Find where the given text appears and provide that cell's center as (x, y) coordinate. 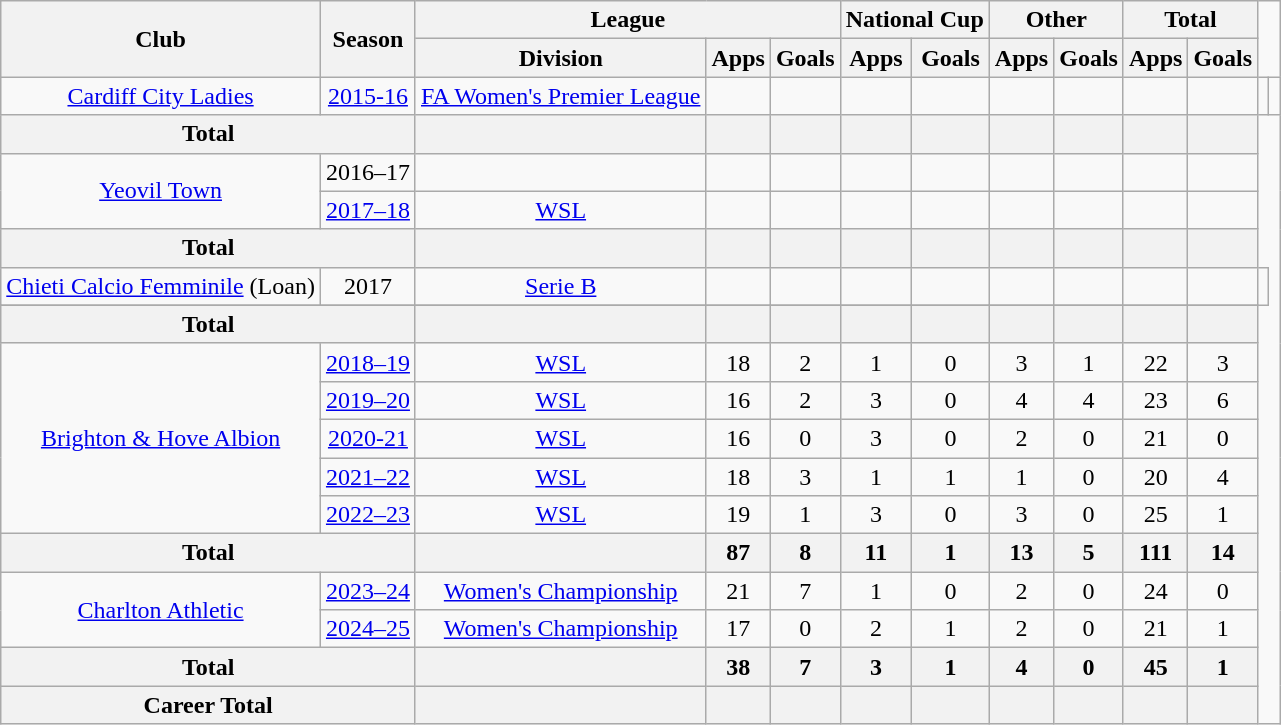
Career Total (208, 705)
2018–19 (368, 362)
2024–25 (368, 629)
19 (738, 515)
13 (1021, 553)
45 (1155, 667)
38 (738, 667)
Cardiff City Ladies (161, 96)
Club (161, 39)
2015-16 (368, 96)
2021–22 (368, 477)
11 (876, 553)
87 (738, 553)
111 (1155, 553)
Yeovil Town (161, 191)
Brighton & Hove Albion (161, 438)
20 (1155, 477)
Season (368, 39)
2016–17 (368, 172)
Other (1056, 20)
Chieti Calcio Femminile (Loan) (161, 286)
Serie B (560, 286)
5 (1089, 553)
2022–23 (368, 515)
14 (1223, 553)
2023–24 (368, 591)
Division (560, 58)
2017–18 (368, 210)
FA Women's Premier League (560, 96)
2017 (368, 286)
8 (805, 553)
25 (1155, 515)
24 (1155, 591)
2020-21 (368, 438)
23 (1155, 400)
17 (738, 629)
League (628, 20)
22 (1155, 362)
2019–20 (368, 400)
Charlton Athletic (161, 610)
6 (1223, 400)
National Cup (914, 20)
